Identify which cell holds the provided text, then report its (X, Y) central coordinate. 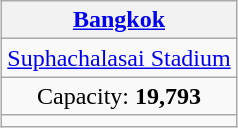
Capacity: 19,793 (119, 96)
Bangkok (119, 20)
Suphachalasai Stadium (119, 58)
